Extract the [X, Y] coordinate from the center of the cell holding the provided text.  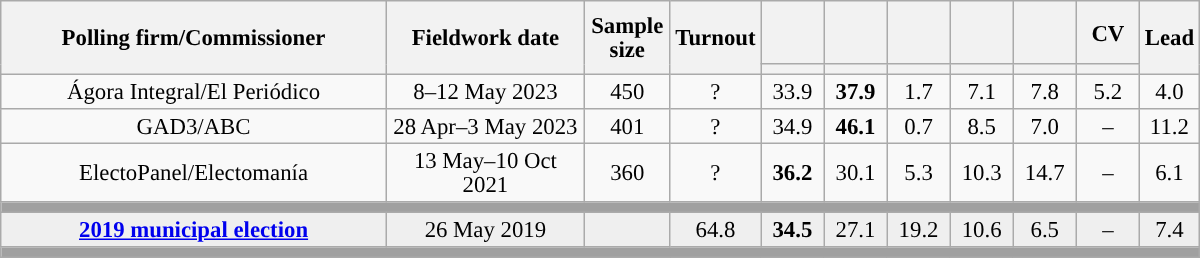
11.2 [1169, 126]
360 [627, 174]
5.3 [918, 174]
34.9 [792, 126]
64.8 [716, 230]
450 [627, 92]
GAD3/ABC [194, 126]
5.2 [1108, 92]
10.6 [982, 230]
1.7 [918, 92]
2019 municipal election [194, 230]
ElectoPanel/Electomanía [194, 174]
6.1 [1169, 174]
30.1 [856, 174]
Polling firm/Commissioner [194, 38]
28 Apr–3 May 2023 [485, 126]
0.7 [918, 126]
13 May–10 Oct 2021 [485, 174]
Ágora Integral/El Periódico [194, 92]
27.1 [856, 230]
14.7 [1044, 174]
Sample size [627, 38]
Turnout [716, 38]
46.1 [856, 126]
401 [627, 126]
37.9 [856, 92]
10.3 [982, 174]
CV [1108, 32]
7.0 [1044, 126]
36.2 [792, 174]
26 May 2019 [485, 230]
Lead [1169, 38]
4.0 [1169, 92]
8–12 May 2023 [485, 92]
19.2 [918, 230]
6.5 [1044, 230]
Fieldwork date [485, 38]
33.9 [792, 92]
7.8 [1044, 92]
7.1 [982, 92]
8.5 [982, 126]
7.4 [1169, 230]
34.5 [792, 230]
